Locate the cell with the specified text and output its [x, y] center coordinate. 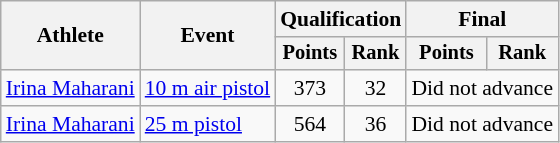
Qualification [340, 19]
32 [375, 88]
373 [310, 88]
Athlete [70, 36]
564 [310, 124]
10 m air pistol [208, 88]
Final [482, 19]
25 m pistol [208, 124]
36 [375, 124]
Event [208, 36]
